Scan for the cell matching the given text and deliver its (X, Y) coordinate at center. 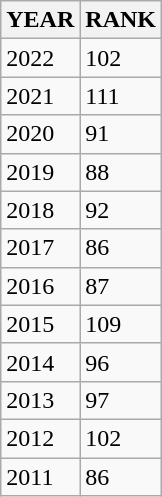
2014 (40, 362)
2017 (40, 248)
2015 (40, 324)
2013 (40, 400)
88 (121, 172)
109 (121, 324)
87 (121, 286)
111 (121, 96)
96 (121, 362)
97 (121, 400)
2012 (40, 438)
2018 (40, 210)
2021 (40, 96)
2020 (40, 134)
2011 (40, 477)
RANK (121, 20)
2016 (40, 286)
2022 (40, 58)
92 (121, 210)
2019 (40, 172)
91 (121, 134)
YEAR (40, 20)
